Output the [x, y] coordinate of the center of the cell containing the given text.  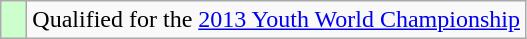
Qualified for the 2013 Youth World Championship [276, 20]
